Identify which cell holds the provided text, then report its (X, Y) central coordinate. 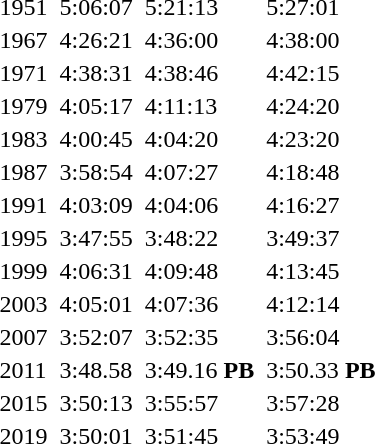
4:04:20 (199, 139)
3:50:13 (96, 403)
4:04:06 (199, 205)
4:06:31 (96, 271)
4:05:17 (96, 106)
4:11:13 (199, 106)
4:05:01 (96, 304)
4:26:21 (96, 40)
4:36:00 (199, 40)
4:07:36 (199, 304)
4:38:31 (96, 73)
3:47:55 (96, 238)
3:52:07 (96, 337)
4:09:48 (199, 271)
3:48:22 (199, 238)
3:49.16 PB (199, 370)
4:03:09 (96, 205)
3:58:54 (96, 172)
4:38:46 (199, 73)
3:55:57 (199, 403)
3:52:35 (199, 337)
3:48.58 (96, 370)
4:00:45 (96, 139)
4:07:27 (199, 172)
